Output the [x, y] coordinate of the center of the cell containing the given text.  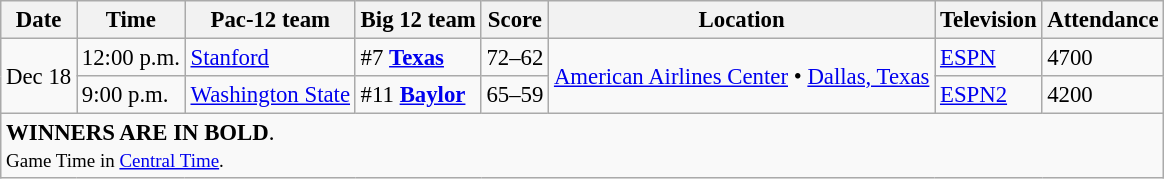
Television [988, 20]
Time [130, 20]
Washington State [270, 95]
Score [515, 20]
65–59 [515, 95]
72–62 [515, 58]
#11 Baylor [418, 95]
4700 [1103, 58]
Dec 18 [39, 76]
WINNERS ARE IN BOLD.Game Time in Central Time. [582, 146]
Stanford [270, 58]
Pac-12 team [270, 20]
9:00 p.m. [130, 95]
4200 [1103, 95]
Attendance [1103, 20]
ESPN [988, 58]
ESPN2 [988, 95]
American Airlines Center • Dallas, Texas [742, 76]
Date [39, 20]
12:00 p.m. [130, 58]
#7 Texas [418, 58]
Location [742, 20]
Big 12 team [418, 20]
